Scan for the cell matching the given text and deliver its [X, Y] coordinate at center. 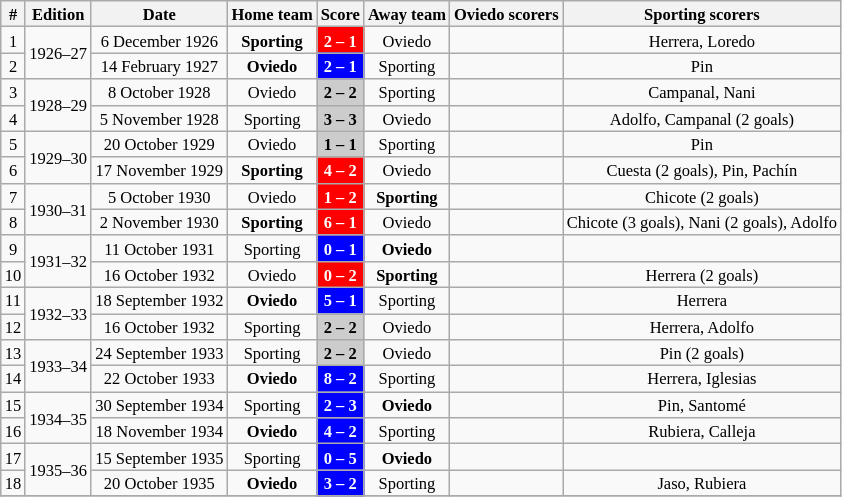
6 – 1 [340, 222]
1935–36 [58, 470]
Sporting scorers [702, 14]
Chicote (2 goals) [702, 196]
18 November 1934 [159, 431]
30 September 1934 [159, 405]
0 – 5 [340, 457]
8 October 1928 [159, 92]
5 November 1928 [159, 118]
1932–33 [58, 313]
1928–29 [58, 105]
7 [14, 196]
Oviedo scorers [506, 14]
5 October 1930 [159, 196]
Cuesta (2 goals), Pin, Pachín [702, 170]
5 – 1 [340, 300]
17 [14, 457]
1 – 2 [340, 196]
9 [14, 248]
15 [14, 405]
22 October 1933 [159, 379]
2 November 1930 [159, 222]
2 – 3 [340, 405]
Campanal, Nani [702, 92]
# [14, 14]
1926–27 [58, 53]
1930–31 [58, 209]
18 September 1932 [159, 300]
Herrera [702, 300]
1929–30 [58, 157]
6 [14, 170]
3 – 3 [340, 118]
Herrera (2 goals) [702, 274]
1 [14, 40]
2 [14, 66]
0 – 2 [340, 274]
Herrera, Iglesias [702, 379]
3 – 2 [340, 483]
5 [14, 144]
12 [14, 327]
0 – 1 [340, 248]
Jaso, Rubiera [702, 483]
6 December 1926 [159, 40]
Adolfo, Campanal (2 goals) [702, 118]
13 [14, 353]
Rubiera, Calleja [702, 431]
15 September 1935 [159, 457]
10 [14, 274]
14 February 1927 [159, 66]
1 – 1 [340, 144]
1931–32 [58, 261]
20 October 1929 [159, 144]
20 October 1935 [159, 483]
8 [14, 222]
Date [159, 14]
17 November 1929 [159, 170]
14 [14, 379]
11 October 1931 [159, 248]
3 [14, 92]
Pin (2 goals) [702, 353]
18 [14, 483]
Home team [272, 14]
Chicote (3 goals), Nani (2 goals), Adolfo [702, 222]
Away team [407, 14]
Pin, Santomé [702, 405]
Edition [58, 14]
Herrera, Adolfo [702, 327]
4 [14, 118]
24 September 1933 [159, 353]
Herrera, Loredo [702, 40]
16 [14, 431]
Score [340, 14]
11 [14, 300]
1934–35 [58, 418]
8 – 2 [340, 379]
1933–34 [58, 366]
